Provide the (x, y) coordinate of the cell's center where the given text is located.  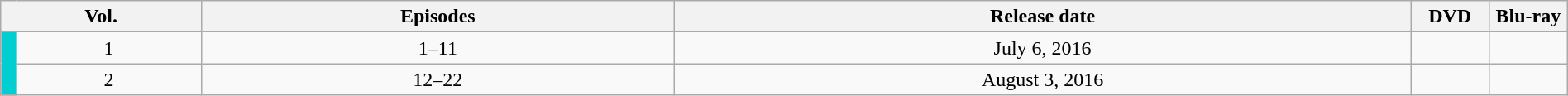
Episodes (437, 17)
July 6, 2016 (1042, 48)
Release date (1042, 17)
Blu-ray (1528, 17)
12–22 (437, 79)
DVD (1451, 17)
1 (109, 48)
2 (109, 79)
August 3, 2016 (1042, 79)
1–11 (437, 48)
Vol. (101, 17)
